Detect which cell encompasses the target text, then output its (X, Y) center coordinate. 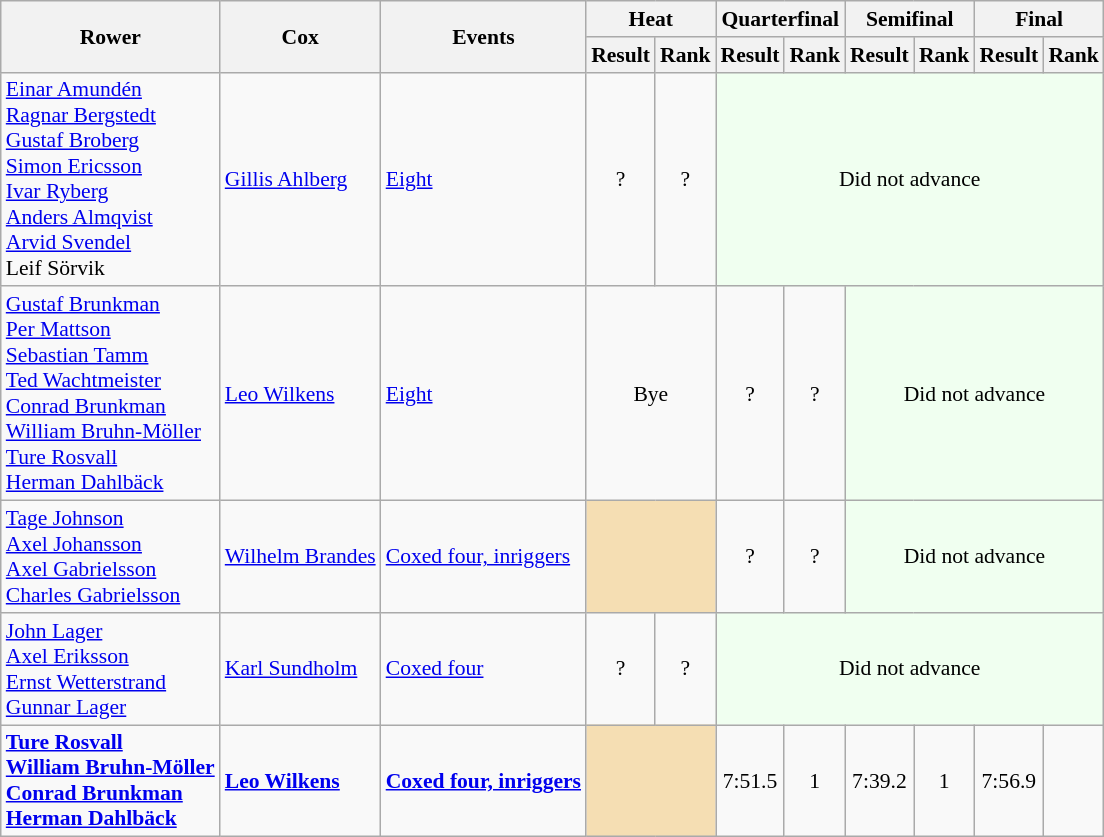
Cox (300, 36)
7:51.5 (750, 781)
Semifinal (910, 19)
Karl Sundholm (300, 669)
7:39.2 (880, 781)
7:56.9 (1008, 781)
Heat (650, 19)
Final (1038, 19)
Gustaf BrunkmanPer MattsonSebastian TammTed WachtmeisterConrad BrunkmanWilliam Bruhn-MöllerTure RosvallHerman Dahlbäck (110, 394)
Wilhelm Brandes (300, 557)
Tage JohnsonAxel JohanssonAxel GabrielssonCharles Gabrielsson (110, 557)
Quarterfinal (780, 19)
Gillis Ahlberg (300, 179)
Coxed four (484, 669)
John LagerAxel ErikssonErnst WetterstrandGunnar Lager (110, 669)
Rower (110, 36)
Bye (650, 394)
Events (484, 36)
Einar AmundénRagnar BergstedtGustaf BrobergSimon EricssonIvar RybergAnders AlmqvistArvid SvendelLeif Sörvik (110, 179)
Ture RosvallWilliam Bruhn-MöllerConrad BrunkmanHerman Dahlbäck (110, 781)
